Return the [x, y] coordinate for the center point of the cell that contains the specified text.  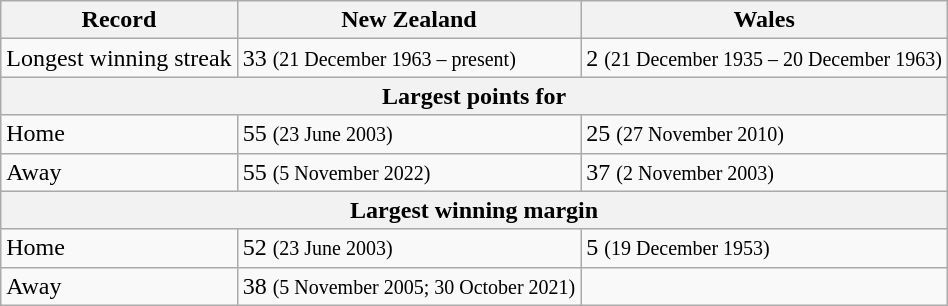
55 (23 June 2003) [409, 134]
38 (5 November 2005; 30 October 2021) [409, 286]
Largest winning margin [474, 210]
Wales [764, 20]
55 (5 November 2022) [409, 172]
33 (21 December 1963 – present) [409, 58]
New Zealand [409, 20]
Largest points for [474, 96]
25 (27 November 2010) [764, 134]
37 (2 November 2003) [764, 172]
5 (19 December 1953) [764, 248]
Longest winning streak [119, 58]
2 (21 December 1935 – 20 December 1963) [764, 58]
52 (23 June 2003) [409, 248]
Record [119, 20]
